Extract the [X, Y] coordinate from the center of the cell holding the provided text.  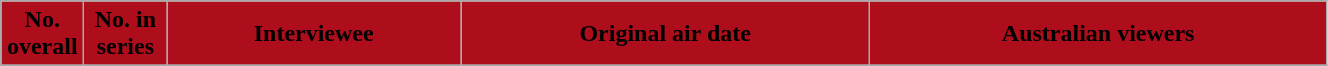
Interviewee [314, 34]
No. overall [42, 34]
No. inseries [126, 34]
Australian viewers [1098, 34]
Original air date [666, 34]
